Return [x, y] of the center of cell containing provided text 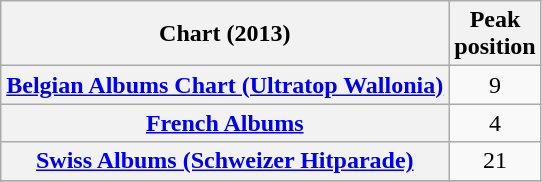
21 [495, 161]
4 [495, 123]
Belgian Albums Chart (Ultratop Wallonia) [225, 85]
Chart (2013) [225, 34]
Swiss Albums (Schweizer Hitparade) [225, 161]
Peakposition [495, 34]
9 [495, 85]
French Albums [225, 123]
